Detect which cell encompasses the target text, then output its [X, Y] center coordinate. 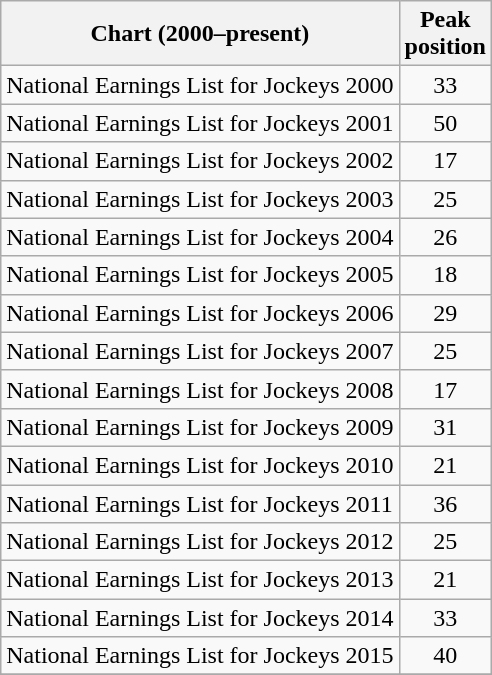
National Earnings List for Jockeys 2005 [200, 275]
National Earnings List for Jockeys 2000 [200, 85]
18 [445, 275]
National Earnings List for Jockeys 2003 [200, 199]
31 [445, 427]
National Earnings List for Jockeys 2010 [200, 465]
National Earnings List for Jockeys 2009 [200, 427]
National Earnings List for Jockeys 2011 [200, 503]
National Earnings List for Jockeys 2001 [200, 123]
Peakposition [445, 34]
Chart (2000–present) [200, 34]
29 [445, 313]
National Earnings List for Jockeys 2008 [200, 389]
National Earnings List for Jockeys 2015 [200, 656]
36 [445, 503]
National Earnings List for Jockeys 2014 [200, 618]
50 [445, 123]
40 [445, 656]
National Earnings List for Jockeys 2013 [200, 580]
National Earnings List for Jockeys 2012 [200, 542]
National Earnings List for Jockeys 2002 [200, 161]
26 [445, 237]
National Earnings List for Jockeys 2004 [200, 237]
National Earnings List for Jockeys 2006 [200, 313]
National Earnings List for Jockeys 2007 [200, 351]
